For the text-containing cell, return its midpoint in [X, Y] coordinate format. 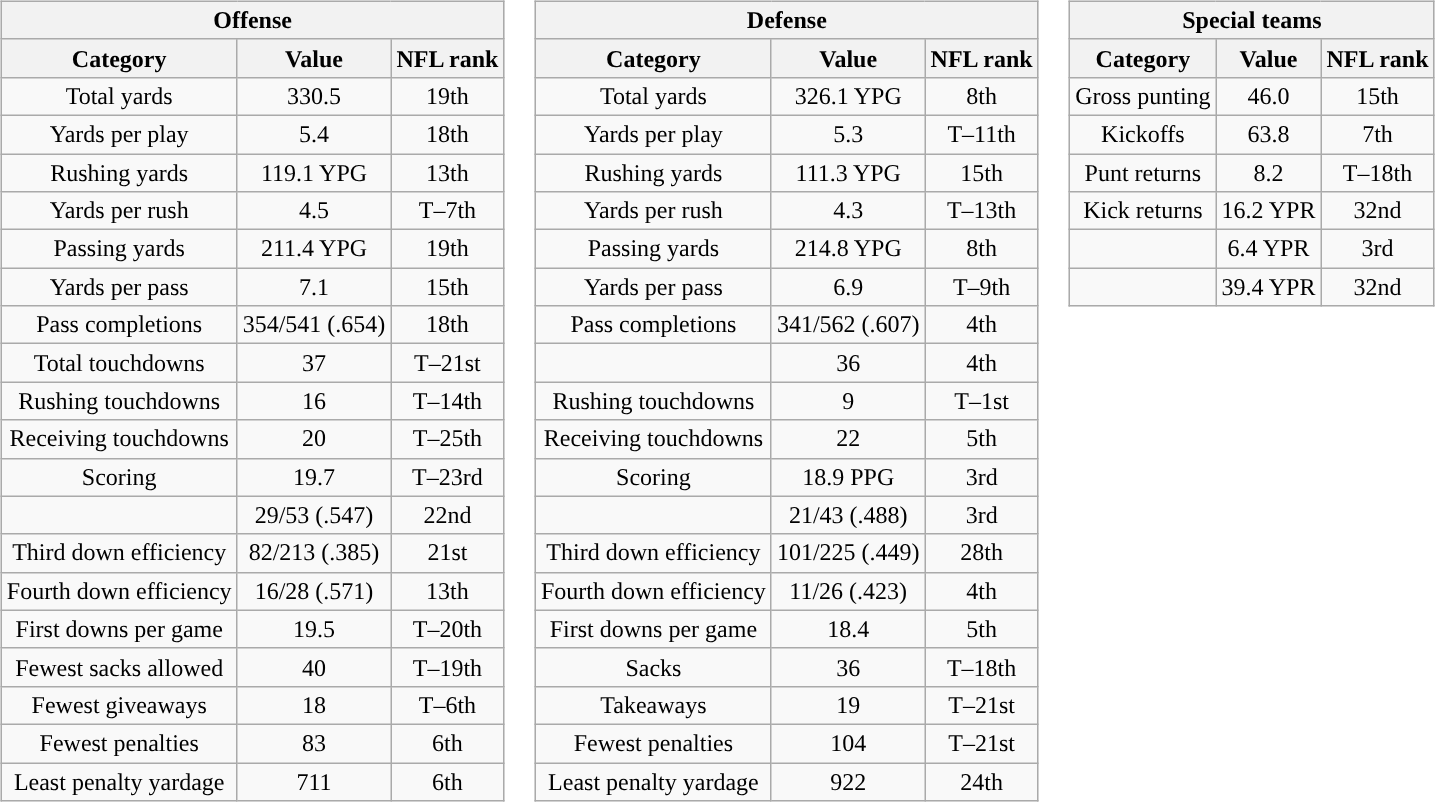
104 [848, 743]
330.5 [314, 96]
111.3 YPG [848, 173]
T–23rd [448, 477]
T–7th [448, 211]
24th [982, 781]
22nd [448, 515]
29/53 (.547) [314, 515]
T–19th [448, 667]
20 [314, 439]
18.9 PPG [848, 477]
6.9 [848, 287]
Kickoffs [1143, 134]
7th [1378, 134]
19 [848, 705]
6.4 YPR [1268, 249]
T–14th [448, 401]
341/562 (.607) [848, 325]
711 [314, 781]
16 [314, 401]
4.3 [848, 211]
21/43 (.488) [848, 515]
16.2 YPR [1268, 211]
5.4 [314, 134]
82/213 (.385) [314, 553]
101/225 (.449) [848, 553]
922 [848, 781]
37 [314, 363]
Total touchdowns [119, 363]
40 [314, 667]
21st [448, 553]
46.0 [1268, 96]
354/541 (.654) [314, 325]
119.1 YPG [314, 173]
Gross punting [1143, 96]
Defense [786, 20]
18 [314, 705]
8.2 [1268, 173]
T–1st [982, 401]
326.1 YPG [848, 96]
39.4 YPR [1268, 287]
214.8 YPG [848, 249]
T–20th [448, 629]
T–6th [448, 705]
4.5 [314, 211]
28th [982, 553]
Fewest sacks allowed [119, 667]
Special teams [1252, 20]
Fewest giveaways [119, 705]
83 [314, 743]
Sacks [653, 667]
Offense [252, 20]
Kick returns [1143, 211]
T–25th [448, 439]
19.7 [314, 477]
16/28 (.571) [314, 591]
9 [848, 401]
22 [848, 439]
Takeaways [653, 705]
7.1 [314, 287]
211.4 YPG [314, 249]
63.8 [1268, 134]
T–13th [982, 211]
5.3 [848, 134]
T–11th [982, 134]
T–9th [982, 287]
11/26 (.423) [848, 591]
Punt returns [1143, 173]
19.5 [314, 629]
18.4 [848, 629]
